Capture the cell that displays the provided text and extract its [X, Y] central coordinate. 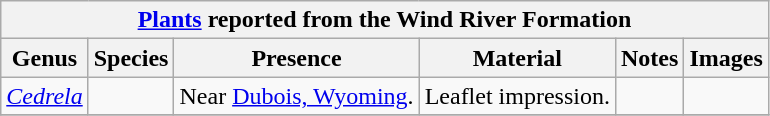
Images [726, 58]
Leaflet impression. [517, 96]
Cedrela [44, 96]
Presence [296, 58]
Species [131, 58]
Plants reported from the Wind River Formation [385, 20]
Notes [649, 58]
Genus [44, 58]
Material [517, 58]
Near Dubois, Wyoming. [296, 96]
